From the cell containing the given text, extract its center point as (X, Y) coordinate. 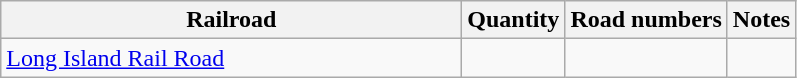
Long Island Rail Road (232, 58)
Road numbers (646, 20)
Notes (761, 20)
Quantity (514, 20)
Railroad (232, 20)
